Identify which cell holds the provided text, then report its [x, y] central coordinate. 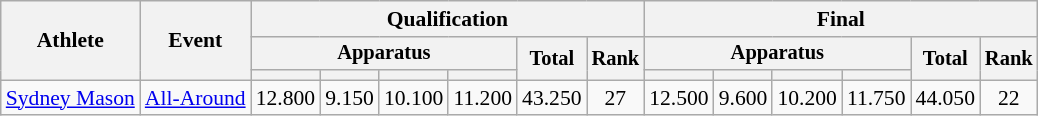
27 [616, 98]
10.100 [414, 98]
12.800 [286, 98]
Event [196, 40]
12.500 [678, 98]
10.200 [806, 98]
Final [840, 19]
44.050 [946, 98]
Athlete [70, 40]
11.200 [482, 98]
11.750 [876, 98]
Qualification [448, 19]
43.250 [552, 98]
9.150 [350, 98]
9.600 [744, 98]
Sydney Mason [70, 98]
22 [1009, 98]
All-Around [196, 98]
